Search for the cell housing the specified text and yield its (X, Y) center coordinate. 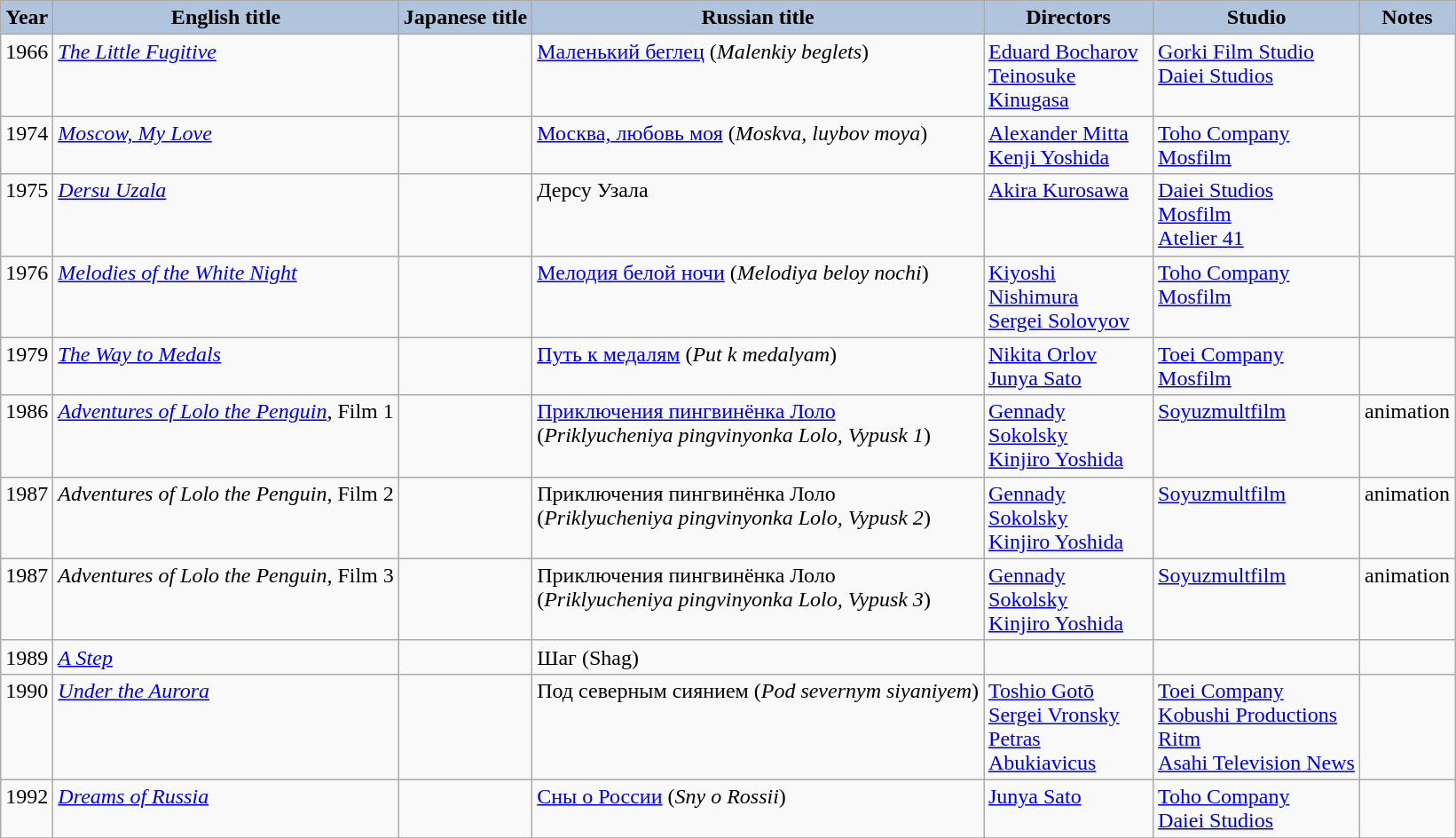
Junya Sato (1068, 808)
Gorki Film Studio Daiei Studios (1256, 75)
Kiyoshi Nishimura Sergei Solovyov (1068, 296)
Путь к медалям (Put k medalyam) (758, 366)
Daiei Studios Mosfilm Atelier 41 (1256, 215)
Дерсу Узала (758, 215)
Under the Aurora (225, 726)
Шаг (Shag) (758, 657)
Мелодия белой ночи (Melodiya beloy nochi) (758, 296)
1974 (27, 146)
Adventures of Lolo the Penguin, Film 3 (225, 599)
Москва, любовь моя (Moskva, luybov moya) (758, 146)
1989 (27, 657)
Adventures of Lolo the Penguin, Film 1 (225, 436)
1986 (27, 436)
Под северным сиянием (Pod severnym siyaniyem) (758, 726)
Notes (1407, 18)
The Way to Medals (225, 366)
Приключения пингвинёнка Лоло (Priklyucheniya pingvinyonka Lolo, Vypusk 1) (758, 436)
Alexander Mitta Kenji Yoshida (1068, 146)
Сны о России (Sny o Rossii) (758, 808)
1979 (27, 366)
Nikita Orlov Junya Sato (1068, 366)
1966 (27, 75)
Eduard Bocharov Teinosuke Kinugasa (1068, 75)
Year (27, 18)
Toho Company Daiei Studios (1256, 808)
Toshio Gotō Sergei Vronsky Petras Abukiavicus (1068, 726)
English title (225, 18)
Toei Company Mosfilm (1256, 366)
Приключения пингвинёнка Лоло (Priklyucheniya pingvinyonka Lolo, Vypusk 2) (758, 518)
Приключения пингвинёнка Лоло (Priklyucheniya pingvinyonka Lolo, Vypusk 3) (758, 599)
Russian title (758, 18)
Moscow, My Love (225, 146)
Adventures of Lolo the Penguin, Film 2 (225, 518)
Маленький беглец (Malenkiy beglets) (758, 75)
Studio (1256, 18)
A Step (225, 657)
1976 (27, 296)
The Little Fugitive (225, 75)
Directors (1068, 18)
Akira Kurosawa (1068, 215)
1992 (27, 808)
Dersu Uzala (225, 215)
Japanese title (465, 18)
Toei Company Kobushi Productions Ritm Asahi Television News (1256, 726)
1975 (27, 215)
Melodies of the White Night (225, 296)
1990 (27, 726)
Dreams of Russia (225, 808)
